Locate the cell with the specified text and output its [X, Y] center coordinate. 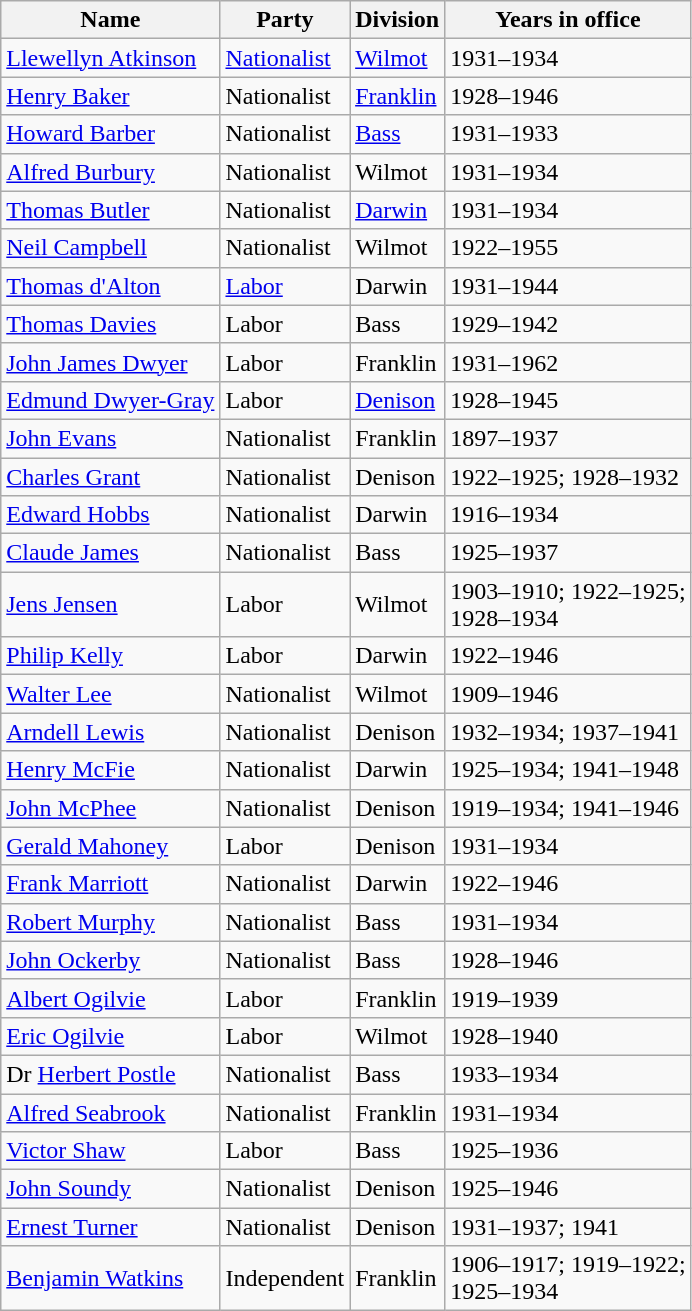
Howard Barber [110, 134]
1931–1937; 1941 [568, 1227]
Arndell Lewis [110, 732]
1919–1934; 1941–1946 [568, 808]
Ernest Turner [110, 1227]
1922–1925; 1928–1932 [568, 477]
Victor Shaw [110, 1151]
1929–1942 [568, 324]
1931–1962 [568, 362]
Philip Kelly [110, 656]
John James Dwyer [110, 362]
Dr Herbert Postle [110, 1074]
1906–1917; 1919–1922;1925–1934 [568, 1278]
John McPhee [110, 808]
1909–1946 [568, 694]
Edward Hobbs [110, 515]
Frank Marriott [110, 884]
1925–1936 [568, 1151]
Thomas d'Alton [110, 286]
1919–1939 [568, 998]
Alfred Burbury [110, 172]
Division [398, 20]
Llewellyn Atkinson [110, 58]
1928–1945 [568, 400]
Name [110, 20]
1931–1933 [568, 134]
1925–1937 [568, 553]
1925–1934; 1941–1948 [568, 770]
Albert Ogilvie [110, 998]
1933–1934 [568, 1074]
Benjamin Watkins [110, 1278]
1932–1934; 1937–1941 [568, 732]
John Ockerby [110, 960]
Thomas Butler [110, 210]
Robert Murphy [110, 922]
1931–1944 [568, 286]
Eric Ogilvie [110, 1036]
Independent [285, 1278]
Gerald Mahoney [110, 846]
Thomas Davies [110, 324]
John Evans [110, 438]
1916–1934 [568, 515]
John Soundy [110, 1189]
Walter Lee [110, 694]
Charles Grant [110, 477]
Party [285, 20]
Years in office [568, 20]
1903–1910; 1922–1925;1928–1934 [568, 604]
1897–1937 [568, 438]
Henry Baker [110, 96]
Jens Jensen [110, 604]
Henry McFie [110, 770]
1928–1940 [568, 1036]
Edmund Dwyer-Gray [110, 400]
Alfred Seabrook [110, 1113]
Claude James [110, 553]
Neil Campbell [110, 248]
1925–1946 [568, 1189]
1922–1955 [568, 248]
